Return the [X, Y] coordinate for the center point of the cell that contains the specified text.  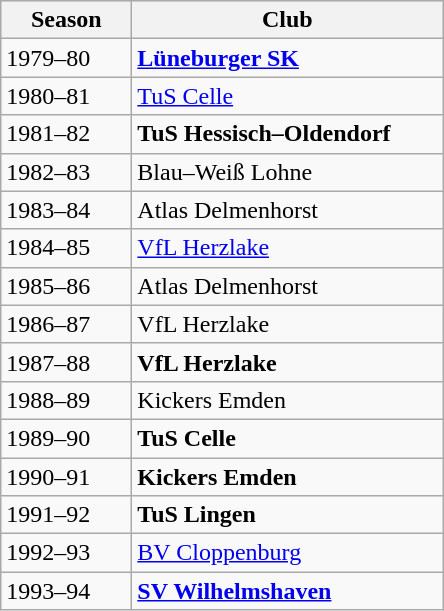
1979–80 [66, 58]
SV Wilhelmshaven [288, 591]
1987–88 [66, 362]
1993–94 [66, 591]
1985–86 [66, 286]
1989–90 [66, 438]
1991–92 [66, 515]
1981–82 [66, 134]
TuS Lingen [288, 515]
BV Cloppenburg [288, 553]
1980–81 [66, 96]
1982–83 [66, 172]
1990–91 [66, 477]
TuS Hessisch–Oldendorf [288, 134]
Lüneburger SK [288, 58]
1983–84 [66, 210]
Club [288, 20]
Blau–Weiß Lohne [288, 172]
Season [66, 20]
1984–85 [66, 248]
1988–89 [66, 400]
1992–93 [66, 553]
1986–87 [66, 324]
